Search for the cell housing the specified text and yield its (X, Y) center coordinate. 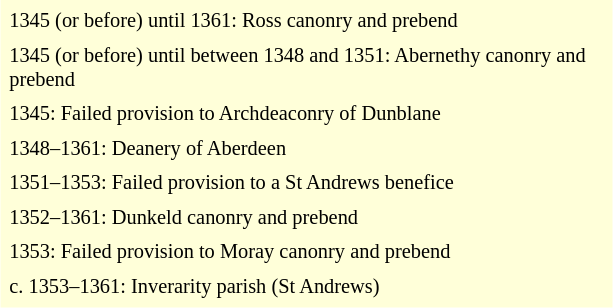
1351–1353: Failed provision to a St Andrews benefice (306, 184)
1345 (or before) until 1361: Ross canonry and prebend (306, 22)
1348–1361: Deanery of Aberdeen (306, 148)
1352–1361: Dunkeld canonry and prebend (306, 218)
1353: Failed provision to Moray canonry and prebend (306, 252)
c. 1353–1361: Inverarity parish (St Andrews) (306, 286)
1345 (or before) until between 1348 and 1351: Abernethy canonry and prebend (306, 68)
1345: Failed provision to Archdeaconry of Dunblane (306, 114)
